Determine the [x, y] coordinate at the center of the cell enclosing the given text.  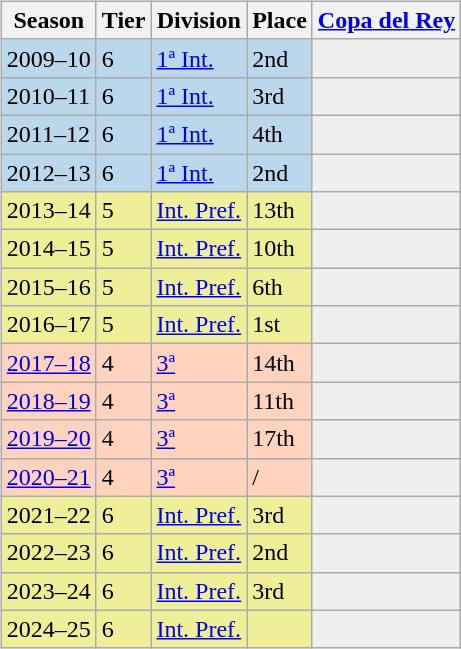
2009–10 [48, 58]
1st [280, 325]
2017–18 [48, 363]
Division [199, 20]
Place [280, 20]
/ [280, 477]
Tier [124, 20]
2016–17 [48, 325]
Copa del Rey [386, 20]
2010–11 [48, 96]
4th [280, 134]
Season [48, 20]
2012–13 [48, 173]
6th [280, 287]
2024–25 [48, 629]
2011–12 [48, 134]
11th [280, 401]
2014–15 [48, 249]
2015–16 [48, 287]
2019–20 [48, 439]
17th [280, 439]
2023–24 [48, 591]
10th [280, 249]
2020–21 [48, 477]
14th [280, 363]
2013–14 [48, 211]
13th [280, 211]
2021–22 [48, 515]
2018–19 [48, 401]
2022–23 [48, 553]
